Pinpoint the cell where the given text exists, returning its (x, y) midpoint coordinate. 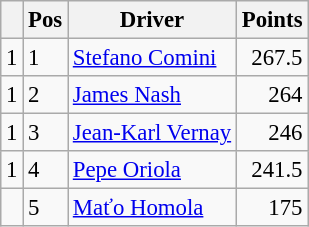
4 (46, 170)
Driver (152, 20)
Pepe Oriola (152, 170)
3 (46, 133)
246 (272, 133)
James Nash (152, 95)
175 (272, 208)
267.5 (272, 58)
2 (46, 95)
241.5 (272, 170)
Pos (46, 20)
Jean-Karl Vernay (152, 133)
264 (272, 95)
Maťo Homola (152, 208)
Stefano Comini (152, 58)
Points (272, 20)
5 (46, 208)
